Extract the (X, Y) coordinate from the center of the cell holding the provided text.  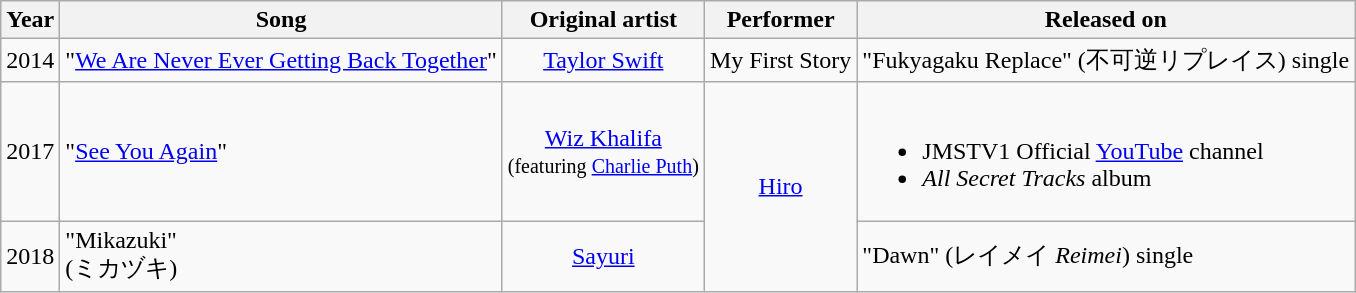
Released on (1106, 20)
2017 (30, 151)
Taylor Swift (603, 60)
"Fukyagaku Replace" (不可逆リプレイス) single (1106, 60)
2018 (30, 256)
Hiro (780, 186)
Song (281, 20)
Performer (780, 20)
2014 (30, 60)
JMSTV1 Official YouTube channelAll Secret Tracks album (1106, 151)
Wiz Khalifa (featuring Charlie Puth) (603, 151)
"Dawn" (レイメイ Reimei) single (1106, 256)
My First Story (780, 60)
Year (30, 20)
Sayuri (603, 256)
"See You Again" (281, 151)
Original artist (603, 20)
"Mikazuki"(ミカヅキ) (281, 256)
"We Are Never Ever Getting Back Together" (281, 60)
